Provide the [x, y] coordinate of the cell's center where the given text is located.  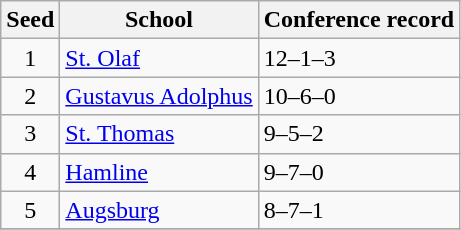
4 [30, 172]
12–1–3 [358, 58]
Gustavus Adolphus [159, 96]
3 [30, 134]
5 [30, 210]
10–6–0 [358, 96]
1 [30, 58]
Seed [30, 20]
8–7–1 [358, 210]
Hamline [159, 172]
Conference record [358, 20]
School [159, 20]
2 [30, 96]
St. Olaf [159, 58]
9–5–2 [358, 134]
Augsburg [159, 210]
St. Thomas [159, 134]
9–7–0 [358, 172]
